Locate the cell with the specified text and output its [X, Y] center coordinate. 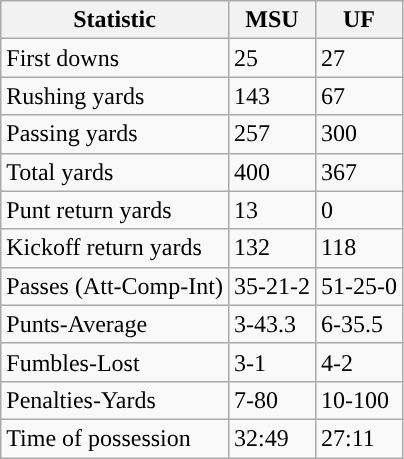
3-1 [272, 362]
Passes (Att-Comp-Int) [115, 286]
257 [272, 134]
0 [360, 210]
143 [272, 96]
400 [272, 172]
Kickoff return yards [115, 248]
51-25-0 [360, 286]
7-80 [272, 400]
MSU [272, 20]
6-35.5 [360, 324]
First downs [115, 58]
Punt return yards [115, 210]
4-2 [360, 362]
Fumbles-Lost [115, 362]
Statistic [115, 20]
Penalties-Yards [115, 400]
UF [360, 20]
Rushing yards [115, 96]
27:11 [360, 438]
Time of possession [115, 438]
Punts-Average [115, 324]
35-21-2 [272, 286]
32:49 [272, 438]
10-100 [360, 400]
118 [360, 248]
367 [360, 172]
25 [272, 58]
3-43.3 [272, 324]
13 [272, 210]
132 [272, 248]
300 [360, 134]
Passing yards [115, 134]
Total yards [115, 172]
67 [360, 96]
27 [360, 58]
